Locate the cell with the specified text and output its (X, Y) center coordinate. 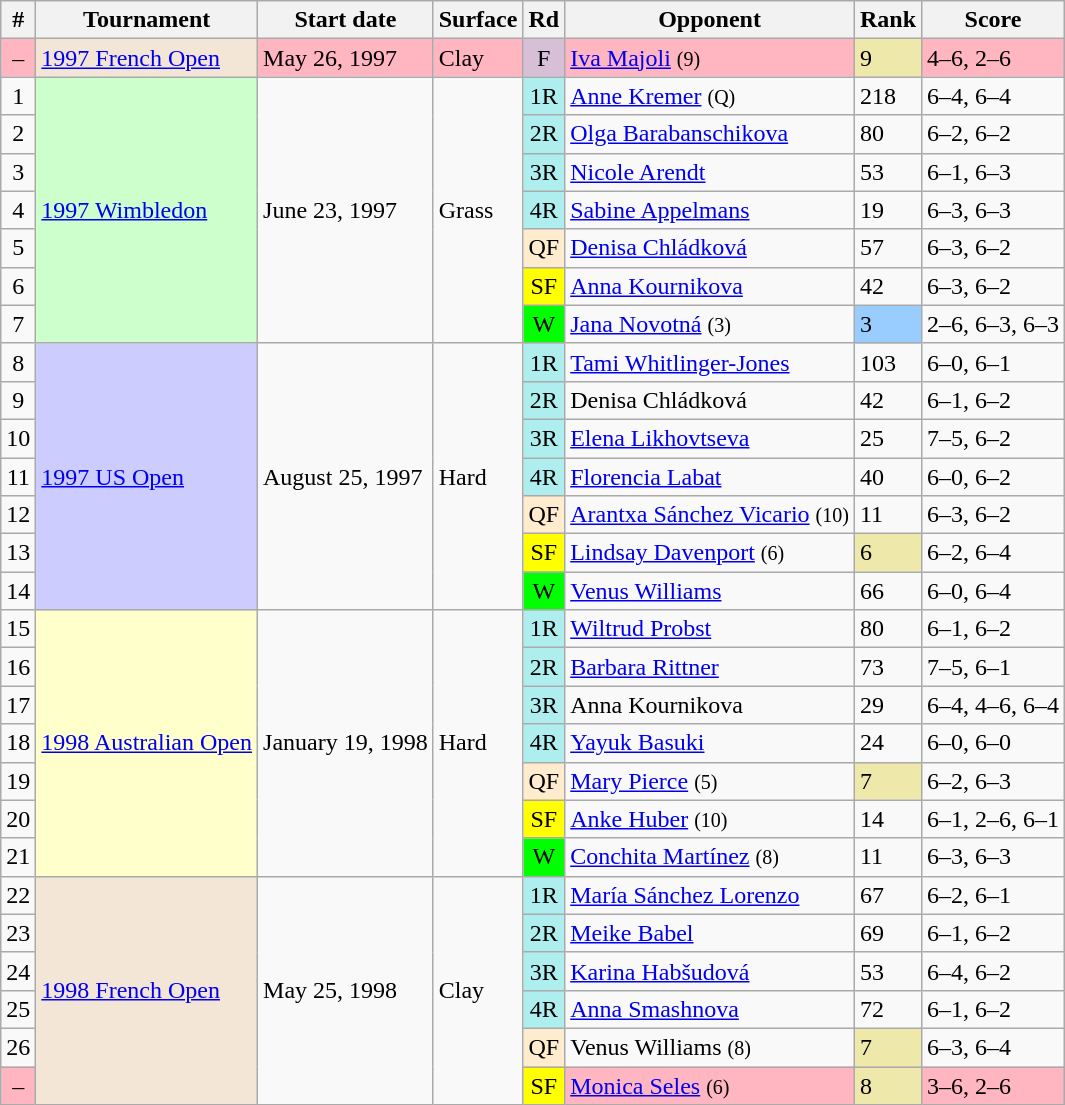
6–3, 6–4 (994, 1047)
21 (18, 857)
Anne Kremer (Q) (710, 96)
4 (18, 210)
6–4, 6–2 (994, 971)
Tournament (147, 20)
1997 US Open (147, 476)
15 (18, 629)
69 (888, 933)
Anke Huber (10) (710, 819)
Score (994, 20)
29 (888, 705)
6–2, 6–1 (994, 895)
Olga Barabanschikova (710, 134)
218 (888, 96)
María Sánchez Lorenzo (710, 895)
Karina Habšudová (710, 971)
Venus Williams (710, 591)
Yayuk Basuki (710, 743)
6–2, 6–3 (994, 781)
6–0, 6–0 (994, 743)
Lindsay Davenport (6) (710, 553)
1998 Australian Open (147, 743)
Monica Seles (6) (710, 1085)
72 (888, 1009)
6–2, 6–2 (994, 134)
7–5, 6–2 (994, 438)
June 23, 1997 (346, 210)
73 (888, 667)
6–4, 4–6, 6–4 (994, 705)
Wiltrud Probst (710, 629)
57 (888, 248)
5 (18, 248)
4–6, 2–6 (994, 58)
6–0, 6–2 (994, 477)
Iva Majoli (9) (710, 58)
Barbara Rittner (710, 667)
6–0, 6–1 (994, 362)
Rd (544, 20)
January 19, 1998 (346, 743)
103 (888, 362)
Arantxa Sánchez Vicario (10) (710, 515)
3–6, 2–6 (994, 1085)
Florencia Labat (710, 477)
Meike Babel (710, 933)
1998 French Open (147, 990)
Anna Smashnova (710, 1009)
12 (18, 515)
20 (18, 819)
Mary Pierce (5) (710, 781)
1 (18, 96)
1997 French Open (147, 58)
Start date (346, 20)
Jana Novotná (3) (710, 324)
13 (18, 553)
23 (18, 933)
May 26, 1997 (346, 58)
17 (18, 705)
Sabine Appelmans (710, 210)
26 (18, 1047)
Conchita Martínez (8) (710, 857)
2–6, 6–3, 6–3 (994, 324)
67 (888, 895)
Elena Likhovtseva (710, 438)
Nicole Arendt (710, 172)
Surface (478, 20)
May 25, 1998 (346, 990)
Tami Whitlinger-Jones (710, 362)
August 25, 1997 (346, 476)
Venus Williams (8) (710, 1047)
6–2, 6–4 (994, 553)
10 (18, 438)
7–5, 6–1 (994, 667)
Opponent (710, 20)
16 (18, 667)
1997 Wimbledon (147, 210)
# (18, 20)
6–4, 6–4 (994, 96)
22 (18, 895)
Rank (888, 20)
18 (18, 743)
F (544, 58)
Grass (478, 210)
6–1, 6–3 (994, 172)
66 (888, 591)
2 (18, 134)
6–1, 2–6, 6–1 (994, 819)
6–0, 6–4 (994, 591)
40 (888, 477)
